Capture the cell that displays the provided text and extract its [X, Y] central coordinate. 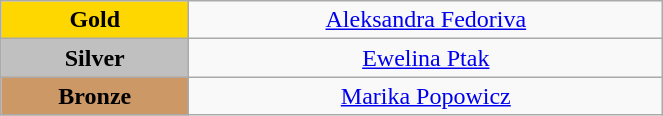
Bronze [95, 96]
Silver [95, 58]
Aleksandra Fedoriva [426, 20]
Gold [95, 20]
Marika Popowicz [426, 96]
Ewelina Ptak [426, 58]
